Pinpoint the cell where the given text exists, returning its [x, y] midpoint coordinate. 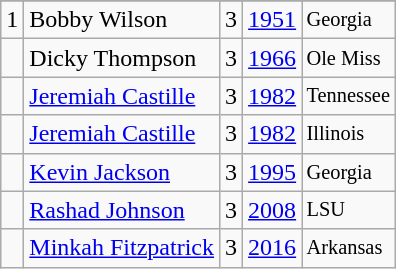
Dicky Thompson [122, 58]
Bobby Wilson [122, 20]
2016 [272, 248]
Rashad Johnson [122, 210]
1 [12, 20]
LSU [348, 210]
Tennessee [348, 96]
1951 [272, 20]
2008 [272, 210]
Minkah Fitzpatrick [122, 248]
Ole Miss [348, 58]
Arkansas [348, 248]
Illinois [348, 134]
Kevin Jackson [122, 172]
1995 [272, 172]
1966 [272, 58]
